Extract the [X, Y] coordinate from the center of the cell holding the provided text.  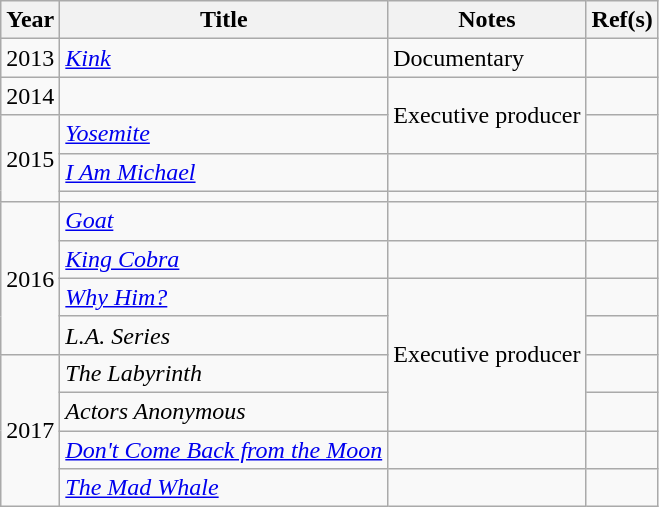
The Mad Whale [224, 488]
Ref(s) [622, 20]
Don't Come Back from the Moon [224, 449]
2017 [30, 430]
Notes [487, 20]
2015 [30, 158]
The Labyrinth [224, 373]
Title [224, 20]
Year [30, 20]
Yosemite [224, 134]
2016 [30, 278]
2013 [30, 58]
L.A. Series [224, 335]
I Am Michael [224, 172]
Documentary [487, 58]
Actors Anonymous [224, 411]
2014 [30, 96]
King Cobra [224, 259]
Goat [224, 221]
Why Him? [224, 297]
Kink [224, 58]
